Search for the cell housing the specified text and yield its [x, y] center coordinate. 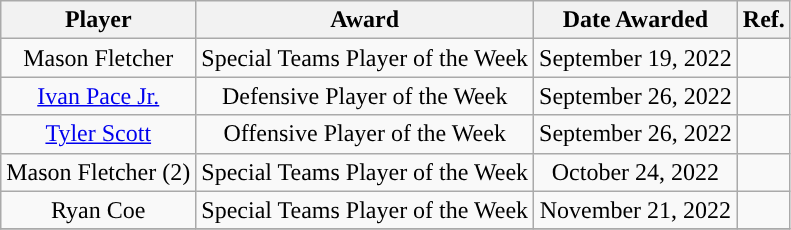
Ryan Coe [98, 210]
Offensive Player of the Week [365, 134]
Ivan Pace Jr. [98, 96]
Mason Fletcher [98, 58]
Player [98, 20]
Tyler Scott [98, 134]
Mason Fletcher (2) [98, 172]
Ref. [764, 20]
Award [365, 20]
Defensive Player of the Week [365, 96]
October 24, 2022 [636, 172]
Date Awarded [636, 20]
November 21, 2022 [636, 210]
September 19, 2022 [636, 58]
